From the cell containing the given text, extract its center point as (X, Y) coordinate. 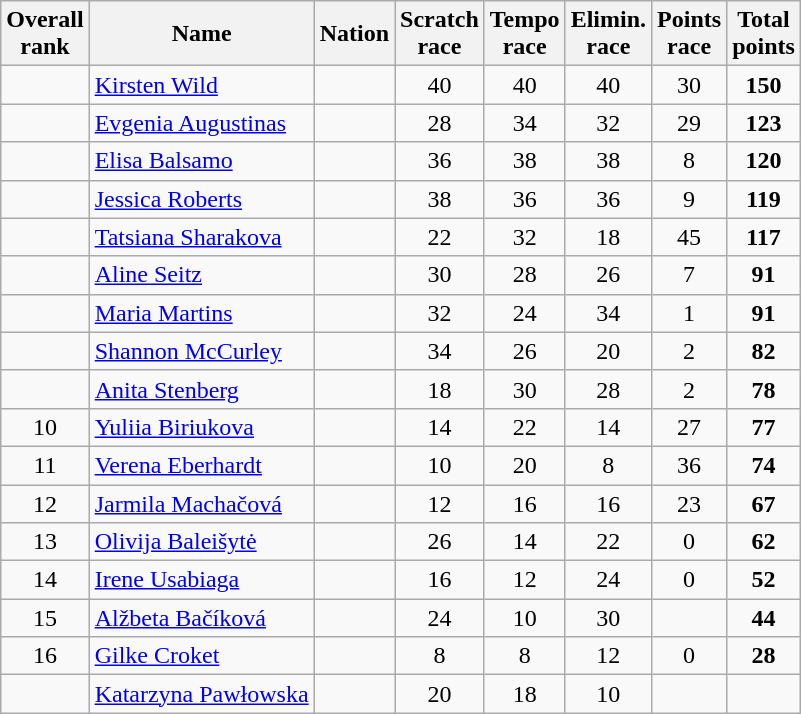
Olivija Baleišytė (202, 542)
1 (690, 313)
119 (764, 199)
78 (764, 389)
Gilke Croket (202, 656)
52 (764, 580)
13 (45, 542)
Anita Stenberg (202, 389)
Alžbeta Bačíková (202, 618)
Katarzyna Pawłowska (202, 694)
Aline Seitz (202, 275)
Verena Eberhardt (202, 465)
Jarmila Machačová (202, 503)
Scratchrace (440, 34)
77 (764, 427)
Maria Martins (202, 313)
27 (690, 427)
Yuliia Biriukova (202, 427)
7 (690, 275)
Nation (354, 34)
Pointsrace (690, 34)
Shannon McCurley (202, 351)
67 (764, 503)
45 (690, 237)
74 (764, 465)
Kirsten Wild (202, 85)
82 (764, 351)
117 (764, 237)
Overallrank (45, 34)
Elimin.race (608, 34)
9 (690, 199)
150 (764, 85)
Tatsiana Sharakova (202, 237)
44 (764, 618)
Name (202, 34)
29 (690, 123)
23 (690, 503)
15 (45, 618)
11 (45, 465)
Irene Usabiaga (202, 580)
Jessica Roberts (202, 199)
Temporace (524, 34)
120 (764, 161)
Totalpoints (764, 34)
Evgenia Augustinas (202, 123)
123 (764, 123)
62 (764, 542)
Elisa Balsamo (202, 161)
